Capture the cell that displays the provided text and extract its (X, Y) central coordinate. 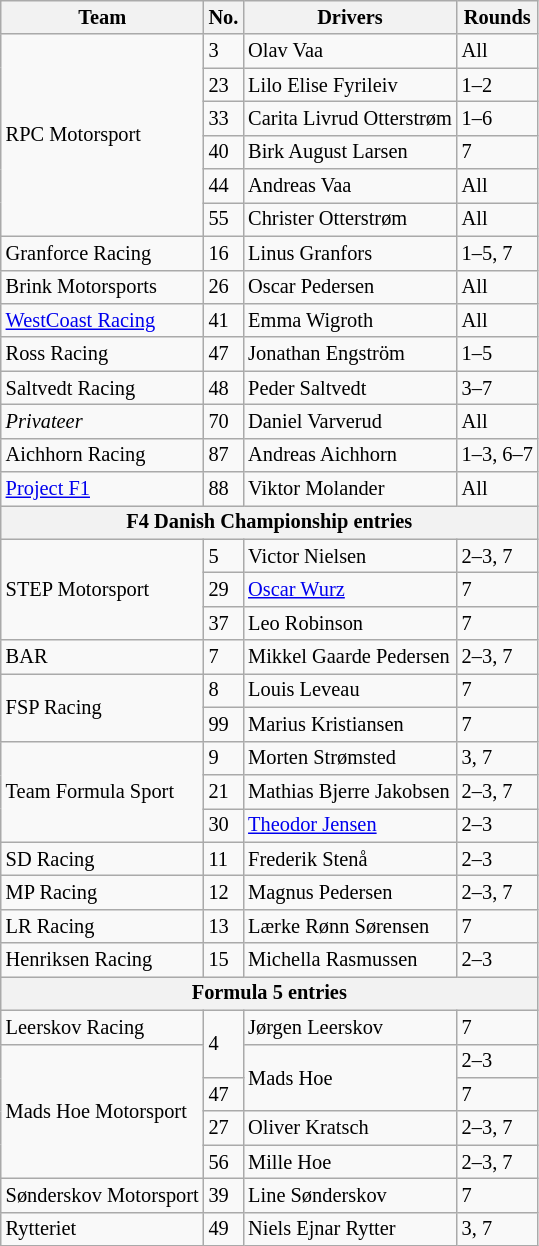
15 (224, 960)
Lilo Elise Fyrileiv (350, 85)
33 (224, 118)
Jonathan Engström (350, 354)
4 (224, 1044)
F4 Danish Championship entries (270, 522)
Team Formula Sport (102, 792)
Michella Rasmussen (350, 960)
5 (224, 556)
LR Racing (102, 926)
Mikkel Gaarde Pedersen (350, 657)
48 (224, 388)
Formula 5 entries (270, 993)
WestCoast Racing (102, 320)
1–5 (498, 354)
Christer Otterstrøm (350, 219)
No. (224, 17)
RPC Motorsport (102, 135)
56 (224, 1162)
Oscar Pedersen (350, 287)
Mads Hoe Motorsport (102, 1112)
3–7 (498, 388)
70 (224, 421)
Ross Racing (102, 354)
29 (224, 589)
Rytteriet (102, 1229)
Viktor Molander (350, 489)
40 (224, 152)
Project F1 (102, 489)
1–6 (498, 118)
1–3, 6–7 (498, 455)
16 (224, 253)
27 (224, 1128)
9 (224, 758)
39 (224, 1195)
Jørgen Leerskov (350, 1027)
Theodor Jensen (350, 825)
Linus Granfors (350, 253)
13 (224, 926)
Olav Vaa (350, 51)
Drivers (350, 17)
1–2 (498, 85)
Line Sønderskov (350, 1195)
Sønderskov Motorsport (102, 1195)
99 (224, 724)
23 (224, 85)
Mathias Bjerre Jakobsen (350, 791)
Lærke Rønn Sørensen (350, 926)
BAR (102, 657)
Emma Wigroth (350, 320)
1–5, 7 (498, 253)
Frederik Stenå (350, 859)
30 (224, 825)
Andreas Vaa (350, 186)
3 (224, 51)
Carita Livrud Otterstrøm (350, 118)
Leerskov Racing (102, 1027)
STEP Motorsport (102, 590)
Morten Strømsted (350, 758)
Andreas Aichhorn (350, 455)
88 (224, 489)
12 (224, 892)
41 (224, 320)
8 (224, 690)
Daniel Varverud (350, 421)
Mads Hoe (350, 1078)
Birk August Larsen (350, 152)
55 (224, 219)
Marius Kristiansen (350, 724)
Saltvedt Racing (102, 388)
Peder Saltvedt (350, 388)
49 (224, 1229)
FSP Racing (102, 706)
Henriksen Racing (102, 960)
Leo Robinson (350, 623)
Team (102, 17)
11 (224, 859)
Aichhorn Racing (102, 455)
44 (224, 186)
87 (224, 455)
Niels Ejnar Rytter (350, 1229)
Victor Nielsen (350, 556)
SD Racing (102, 859)
26 (224, 287)
Oliver Kratsch (350, 1128)
Brink Motorsports (102, 287)
Mille Hoe (350, 1162)
Magnus Pedersen (350, 892)
MP Racing (102, 892)
37 (224, 623)
Privateer (102, 421)
Louis Leveau (350, 690)
Oscar Wurz (350, 589)
Granforce Racing (102, 253)
21 (224, 791)
Rounds (498, 17)
